Scan for the cell matching the given text and deliver its [X, Y] coordinate at center. 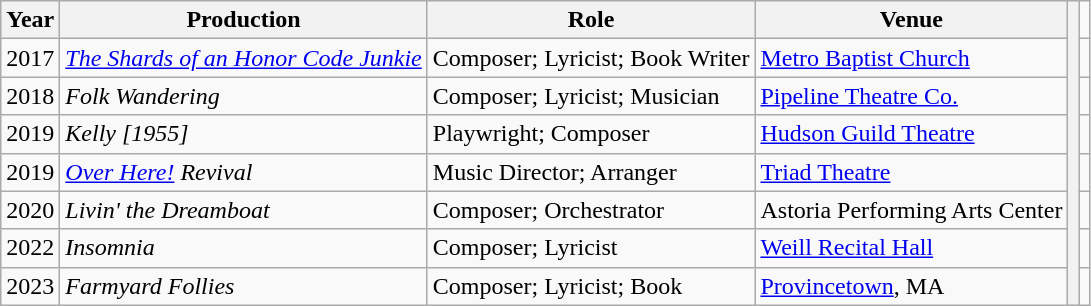
Metro Baptist Church [912, 58]
Astoria Performing Arts Center [912, 210]
Provincetown, MA [912, 286]
Composer; Lyricist; Musician [591, 96]
Composer; Lyricist [591, 248]
Pipeline Theatre Co. [912, 96]
2022 [30, 248]
Kelly [1955] [244, 134]
The Shards of an Honor Code Junkie [244, 58]
Venue [912, 20]
Composer; Orchestrator [591, 210]
Triad Theatre [912, 172]
2023 [30, 286]
Hudson Guild Theatre [912, 134]
Farmyard Follies [244, 286]
Livin' the Dreamboat [244, 210]
Composer; Lyricist; Book Writer [591, 58]
Over Here! Revival [244, 172]
Year [30, 20]
Insomnia [244, 248]
Role [591, 20]
Production [244, 20]
2020 [30, 210]
Playwright; Composer [591, 134]
2017 [30, 58]
2018 [30, 96]
Folk Wandering [244, 96]
Composer; Lyricist; Book [591, 286]
Weill Recital Hall [912, 248]
Music Director; Arranger [591, 172]
